Capture the cell that displays the provided text and extract its (X, Y) central coordinate. 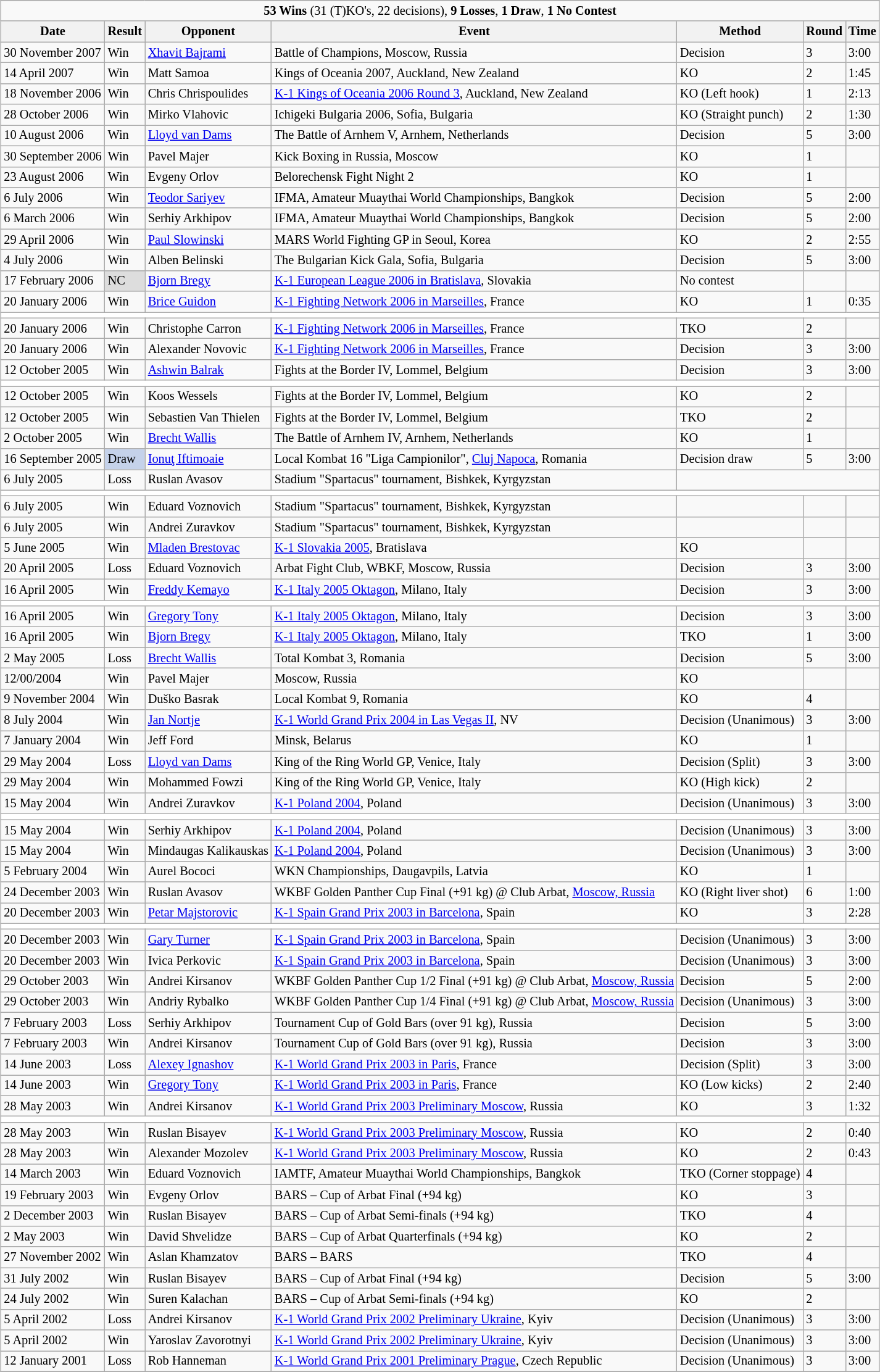
2:40 (863, 1086)
2:55 (863, 239)
Alexey Ignashov (209, 1065)
Date (52, 31)
Round (824, 31)
53 Wins (31 (T)KO's, 22 decisions), 9 Losses, 1 Draw, 1 No Contest (439, 11)
Result (125, 31)
16 September 2005 (52, 459)
24 July 2002 (52, 1299)
4 July 2006 (52, 260)
WKBF Golden Panther Cup Final (+91 kg) @ Club Arbat, Moscow, Russia (474, 892)
5 February 2004 (52, 871)
6 July 2006 (52, 198)
5 June 2005 (52, 548)
BARS – BARS (474, 1257)
20 April 2005 (52, 569)
1:45 (863, 73)
Opponent (209, 31)
Chris Chrispoulides (209, 94)
0:40 (863, 1133)
23 August 2006 (52, 177)
Duško Basrak (209, 699)
17 February 2006 (52, 281)
Ichigeki Bulgaria 2006, Sofia, Bulgaria (474, 115)
Event (474, 31)
31 July 2002 (52, 1278)
Minsk, Belarus (474, 741)
Alexander Mozolev (209, 1154)
NC (125, 281)
Kick Boxing in Russia, Moscow (474, 156)
19 February 2003 (52, 1195)
2 May 2003 (52, 1237)
1:32 (863, 1106)
Sebastien Van Thielen (209, 418)
Andriy Rybalko (209, 1002)
Teodor Sariyev (209, 198)
Total Kombat 3, Romania (474, 658)
The Bulgarian Kick Gala, Sofia, Bulgaria (474, 260)
Method (740, 31)
Ashwin Balrak (209, 370)
18 November 2006 (52, 94)
Kings of Oceania 2007, Auckland, New Zealand (474, 73)
Belorechensk Fight Night 2 (474, 177)
BARS – Cup of Arbat Quarterfinals (+94 kg) (474, 1237)
KO (Right liver shot) (740, 892)
Local Kombat 16 "Liga Campionilor", Cluj Napoca, Romania (474, 459)
Ionuţ Iftimoaie (209, 459)
2:28 (863, 913)
David Shvelidze (209, 1237)
Koos Wessels (209, 397)
Xhavit Bajrami (209, 52)
24 December 2003 (52, 892)
K-1 Kings of Oceania 2006 Round 3, Auckland, New Zealand (474, 94)
6 March 2006 (52, 218)
0:43 (863, 1154)
MARS World Fighting GP in Seoul, Korea (474, 239)
Aurel Bococi (209, 871)
7 January 2004 (52, 741)
IAMTF, Amateur Muaythai World Championships, Bangkok (474, 1175)
Brice Guidon (209, 302)
Rob Hanneman (209, 1362)
Draw (125, 459)
Mohammed Fowzi (209, 783)
28 October 2006 (52, 115)
2 May 2005 (52, 658)
K-1 Slovakia 2005, Bratislava (474, 548)
Christophe Carron (209, 328)
TKO (Corner stoppage) (740, 1175)
WKBF Golden Panther Cup 1/4 Final (+91 kg) @ Club Arbat, Moscow, Russia (474, 1002)
29 April 2006 (52, 239)
2 December 2003 (52, 1216)
The Battle of Arnhem V, Arnhem, Netherlands (474, 136)
No contest (740, 281)
Matt Samoa (209, 73)
9 November 2004 (52, 699)
Jeff Ford (209, 741)
Time (863, 31)
KO (High kick) (740, 783)
6 (824, 892)
30 November 2007 (52, 52)
8 July 2004 (52, 720)
KO (Low kicks) (740, 1086)
Moscow, Russia (474, 679)
Gary Turner (209, 940)
Arbat Fight Club, WBKF, Moscow, Russia (474, 569)
Decision draw (740, 459)
14 April 2007 (52, 73)
Battle of Champions, Moscow, Russia (474, 52)
WKN Championships, Daugavpils, Latvia (474, 871)
Mirko Vlahovic (209, 115)
1:30 (863, 115)
Jan Nortje (209, 720)
12 January 2001 (52, 1362)
KO (Left hook) (740, 94)
Aslan Khamzatov (209, 1257)
30 September 2006 (52, 156)
1:00 (863, 892)
12/00/2004 (52, 679)
Suren Kalachan (209, 1299)
WKBF Golden Panther Cup 1/2 Final (+91 kg) @ Club Arbat, Moscow, Russia (474, 981)
2:13 (863, 94)
K-1 World Grand Prix 2004 in Las Vegas II, NV (474, 720)
Local Kombat 9, Romania (474, 699)
Alben Belinski (209, 260)
KO (Straight punch) (740, 115)
K-1 World Grand Prix 2001 Preliminary Prague, Czech Republic (474, 1362)
Paul Slowinski (209, 239)
0:35 (863, 302)
Mindaugas Kalikauskas (209, 851)
Yaroslav Zavorotnyi (209, 1341)
Petar Majstorovic (209, 913)
K-1 European League 2006 in Bratislava, Slovakia (474, 281)
The Battle of Arnhem IV, Arnhem, Netherlands (474, 438)
Ivica Perkovic (209, 961)
Freddy Kemayo (209, 589)
2 October 2005 (52, 438)
Mladen Brestovac (209, 548)
14 March 2003 (52, 1175)
10 August 2006 (52, 136)
27 November 2002 (52, 1257)
Alexander Novovic (209, 349)
